From the cell containing the given text, extract its center point as [x, y] coordinate. 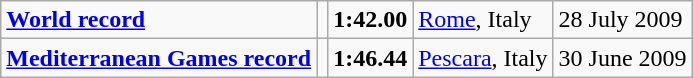
Mediterranean Games record [159, 58]
1:42.00 [370, 20]
1:46.44 [370, 58]
Pescara, Italy [483, 58]
World record [159, 20]
28 July 2009 [622, 20]
Rome, Italy [483, 20]
30 June 2009 [622, 58]
